Return (x, y) of the center of cell containing provided text 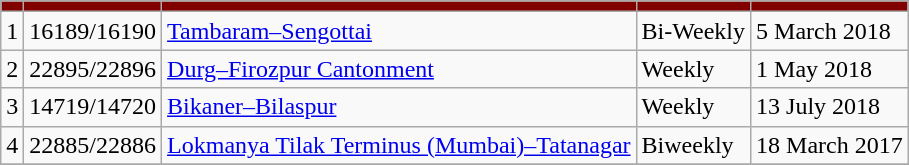
Biweekly (693, 145)
22895/22896 (93, 69)
1 May 2018 (830, 69)
Lokmanya Tilak Terminus (Mumbai)–Tatanagar (400, 145)
16189/16190 (93, 31)
Durg–Firozpur Cantonment (400, 69)
22885/22886 (93, 145)
1 (12, 31)
5 March 2018 (830, 31)
Bi-Weekly (693, 31)
4 (12, 145)
14719/14720 (93, 107)
3 (12, 107)
2 (12, 69)
Bikaner–Bilaspur (400, 107)
18 March 2017 (830, 145)
13 July 2018 (830, 107)
Tambaram–Sengottai (400, 31)
